Determine the (x, y) coordinate at the center of the cell enclosing the given text.  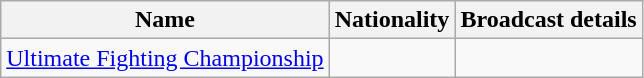
Broadcast details (548, 20)
Ultimate Fighting Championship (165, 58)
Nationality (392, 20)
Name (165, 20)
